Locate the cell with the specified text and output its (x, y) center coordinate. 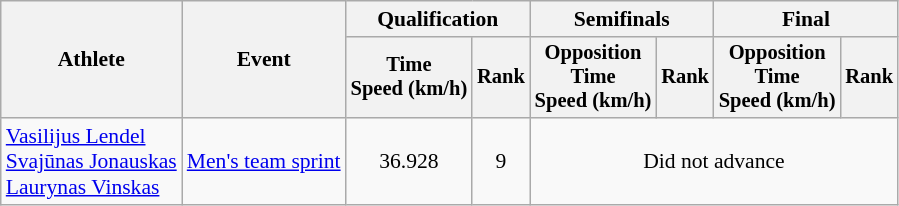
TimeSpeed (km/h) (410, 78)
Men's team sprint (264, 162)
Semifinals (622, 19)
Vasilijus LendelSvajūnas JonauskasLaurynas Vinskas (92, 162)
Did not advance (714, 162)
36.928 (410, 162)
9 (501, 162)
Final (806, 19)
Event (264, 60)
Qualification (438, 19)
Athlete (92, 60)
